Determine the [X, Y] coordinate at the center of the cell enclosing the given text.  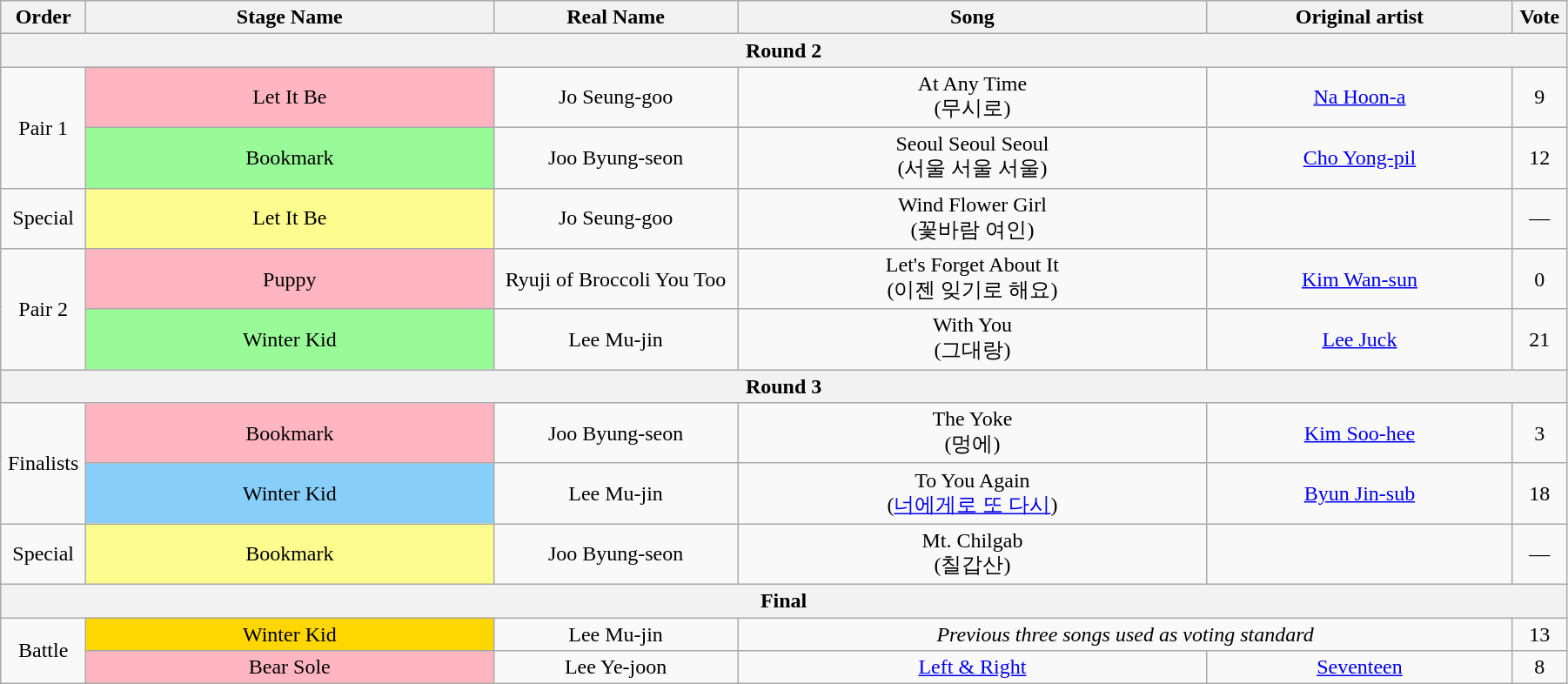
Seoul Seoul Seoul(서울 서울 서울) [973, 158]
Mt. Chilgab(칠갑산) [973, 554]
Cho Yong-pil [1359, 158]
18 [1539, 493]
The Yoke(멍에) [973, 433]
Previous three songs used as voting standard [1125, 634]
Pair 1 [44, 127]
Lee Juck [1359, 339]
Ryuji of Broccoli You Too [616, 279]
Vote [1539, 17]
0 [1539, 279]
21 [1539, 339]
Final [784, 600]
Bear Sole [290, 667]
To You Again(너에게로 또 다시) [973, 493]
Round 2 [784, 50]
Round 3 [784, 386]
Pair 2 [44, 310]
Kim Wan-sun [1359, 279]
Song [973, 17]
Order [44, 17]
8 [1539, 667]
Finalists [44, 463]
12 [1539, 158]
Let's Forget About It(이젠 잊기로 해요) [973, 279]
With You(그대랑) [973, 339]
Lee Ye-joon [616, 667]
Na Hoon-a [1359, 97]
Left & Right [973, 667]
Kim Soo-hee [1359, 433]
Stage Name [290, 17]
3 [1539, 433]
Wind Flower Girl(꽃바람 여인) [973, 218]
Puppy [290, 279]
Original artist [1359, 17]
13 [1539, 634]
Battle [44, 651]
Byun Jin-sub [1359, 493]
Real Name [616, 17]
9 [1539, 97]
At Any Time(무시로) [973, 97]
Seventeen [1359, 667]
